Find where the given text appears and provide that cell's center as (x, y) coordinate. 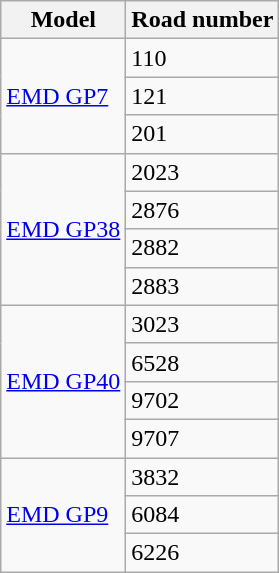
2882 (202, 248)
EMD GP40 (64, 381)
Model (64, 20)
2023 (202, 172)
201 (202, 134)
EMD GP7 (64, 96)
121 (202, 96)
6528 (202, 362)
110 (202, 58)
9702 (202, 400)
6084 (202, 515)
Road number (202, 20)
9707 (202, 438)
3832 (202, 477)
2883 (202, 286)
EMD GP9 (64, 515)
6226 (202, 553)
EMD GP38 (64, 229)
2876 (202, 210)
3023 (202, 324)
